From the cell containing the given text, extract its center point as [X, Y] coordinate. 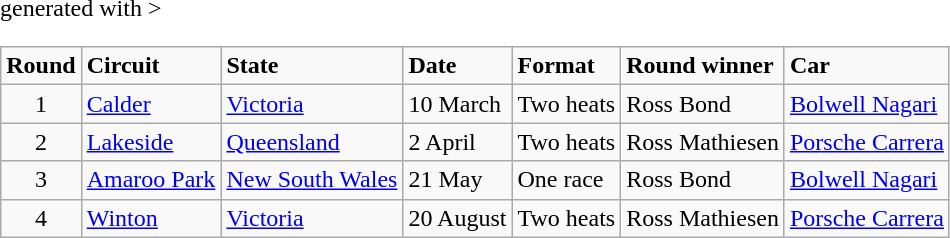
3 [41, 180]
Lakeside [151, 142]
4 [41, 218]
State [312, 66]
Amaroo Park [151, 180]
Car [866, 66]
10 March [458, 104]
Circuit [151, 66]
New South Wales [312, 180]
20 August [458, 218]
Date [458, 66]
2 April [458, 142]
One race [566, 180]
1 [41, 104]
Calder [151, 104]
Round winner [703, 66]
Format [566, 66]
Queensland [312, 142]
Round [41, 66]
Winton [151, 218]
21 May [458, 180]
2 [41, 142]
